Find where the given text appears and provide that cell's center as [x, y] coordinate. 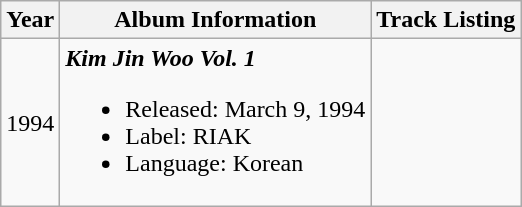
Album Information [216, 20]
1994 [30, 122]
Track Listing [446, 20]
Kim Jin Woo Vol. 1Released: March 9, 1994Label: RIAKLanguage: Korean [216, 122]
Year [30, 20]
